Return the [x, y] coordinate for the center point of the cell that contains the specified text.  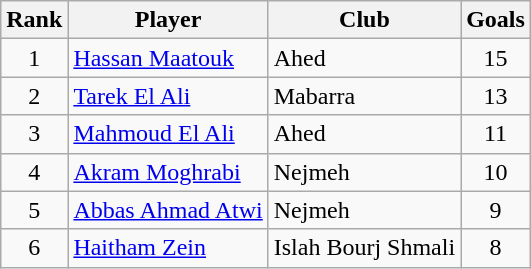
1 [34, 58]
Player [168, 20]
Mahmoud El Ali [168, 134]
15 [496, 58]
Akram Moghrabi [168, 172]
2 [34, 96]
3 [34, 134]
Hassan Maatouk [168, 58]
Tarek El Ali [168, 96]
9 [496, 210]
5 [34, 210]
4 [34, 172]
Club [364, 20]
Goals [496, 20]
11 [496, 134]
Haitham Zein [168, 248]
13 [496, 96]
Rank [34, 20]
Abbas Ahmad Atwi [168, 210]
8 [496, 248]
Islah Bourj Shmali [364, 248]
Mabarra [364, 96]
10 [496, 172]
6 [34, 248]
